Return (x, y) of the center of cell containing provided text 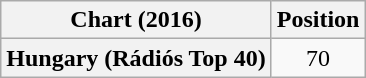
Position (318, 20)
Chart (2016) (136, 20)
70 (318, 58)
Hungary (Rádiós Top 40) (136, 58)
